Identify which cell holds the provided text, then report its (X, Y) central coordinate. 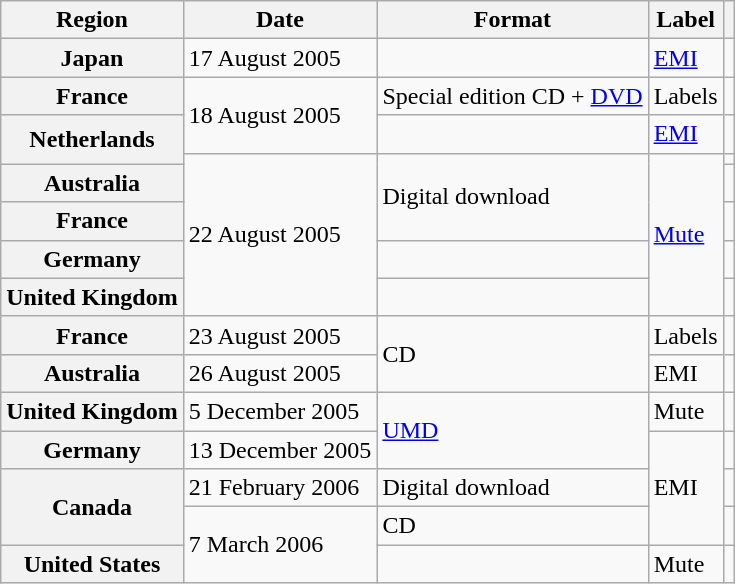
23 August 2005 (280, 335)
UMD (512, 430)
26 August 2005 (280, 373)
13 December 2005 (280, 449)
Special edition CD + DVD (512, 96)
5 December 2005 (280, 411)
United States (92, 564)
Region (92, 20)
Canada (92, 507)
18 August 2005 (280, 115)
Netherlands (92, 140)
7 March 2006 (280, 545)
Label (686, 20)
Japan (92, 58)
21 February 2006 (280, 488)
Format (512, 20)
Date (280, 20)
22 August 2005 (280, 234)
17 August 2005 (280, 58)
